Return (X, Y) of the center of cell containing provided text 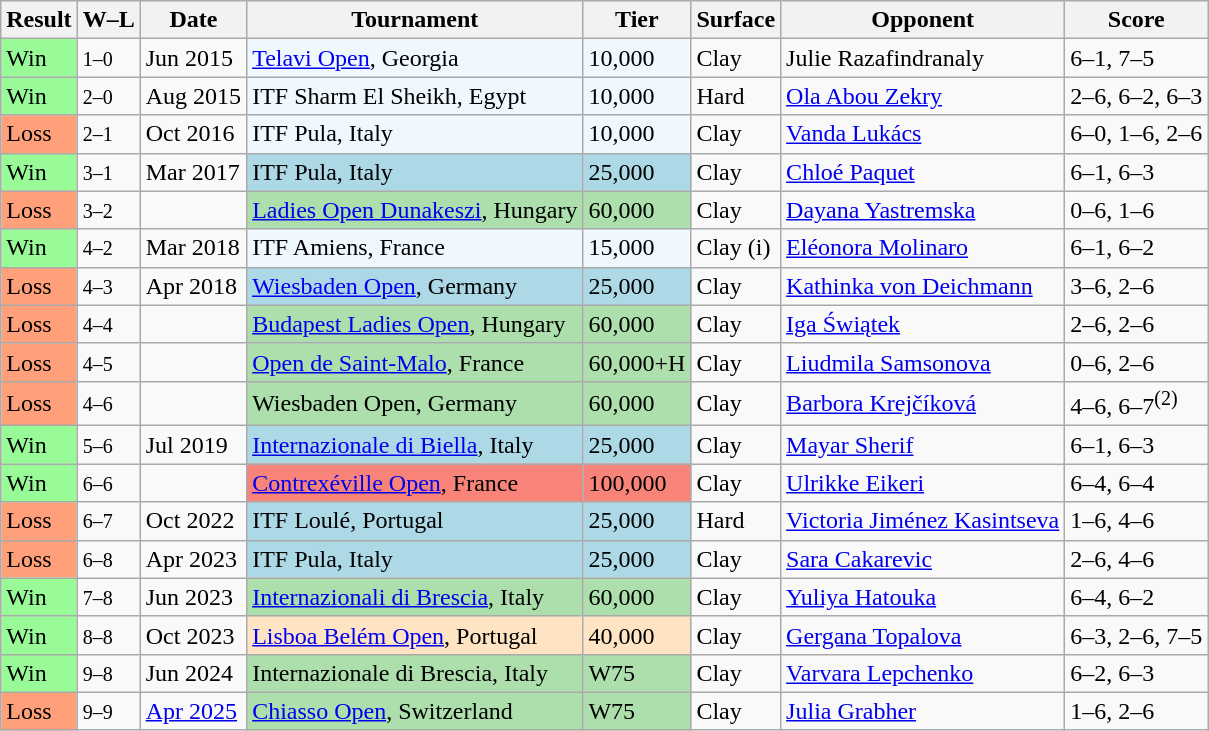
6–1, 7–5 (1136, 58)
Jul 2019 (193, 445)
6–7 (108, 521)
2–0 (108, 96)
Date (193, 20)
6–8 (108, 559)
Yuliya Hatouka (923, 597)
Liudmila Samsonova (923, 362)
4–4 (108, 324)
Oct 2023 (193, 635)
6–0, 1–6, 2–6 (1136, 134)
Iga Świątek (923, 324)
Sara Cakarevic (923, 559)
Surface (736, 20)
2–6, 4–6 (1136, 559)
6–2, 6–3 (1136, 673)
1–6, 2–6 (1136, 711)
4–6 (108, 404)
Mayar Sherif (923, 445)
Julie Razafindranaly (923, 58)
6–3, 2–6, 7–5 (1136, 635)
3–1 (108, 172)
6–1, 6–2 (1136, 248)
1–0 (108, 58)
Open de Saint-Malo, France (415, 362)
Oct 2022 (193, 521)
ITF Amiens, France (415, 248)
Vanda Lukács (923, 134)
Barbora Krejčíková (923, 404)
Aug 2015 (193, 96)
6–4, 6–2 (1136, 597)
3–2 (108, 210)
4–2 (108, 248)
Apr 2023 (193, 559)
Internazionali di Brescia, Italy (415, 597)
5–6 (108, 445)
Ladies Open Dunakeszi, Hungary (415, 210)
9–8 (108, 673)
9–9 (108, 711)
Victoria Jiménez Kasintseva (923, 521)
1–6, 4–6 (1136, 521)
Chloé Paquet (923, 172)
Jun 2024 (193, 673)
Mar 2018 (193, 248)
Tier (637, 20)
0–6, 1–6 (1136, 210)
Chiasso Open, Switzerland (415, 711)
Gergana Topalova (923, 635)
Jun 2023 (193, 597)
2–6, 6–2, 6–3 (1136, 96)
40,000 (637, 635)
ITF Loulé, Portugal (415, 521)
Clay (i) (736, 248)
2–1 (108, 134)
Jun 2015 (193, 58)
Apr 2025 (193, 711)
Ulrikke Eikeri (923, 483)
Mar 2017 (193, 172)
Varvara Lepchenko (923, 673)
Oct 2016 (193, 134)
Kathinka von Deichmann (923, 286)
100,000 (637, 483)
Opponent (923, 20)
4–5 (108, 362)
ITF Sharm El Sheikh, Egypt (415, 96)
Telavi Open, Georgia (415, 58)
7–8 (108, 597)
60,000+H (637, 362)
Eléonora Molinaro (923, 248)
Julia Grabher (923, 711)
3–6, 2–6 (1136, 286)
Apr 2018 (193, 286)
4–3 (108, 286)
Ola Abou Zekry (923, 96)
0–6, 2–6 (1136, 362)
Budapest Ladies Open, Hungary (415, 324)
6–6 (108, 483)
Score (1136, 20)
Contrexéville Open, France (415, 483)
Dayana Yastremska (923, 210)
6–4, 6–4 (1136, 483)
Tournament (415, 20)
Internazionale di Brescia, Italy (415, 673)
15,000 (637, 248)
W–L (108, 20)
2–6, 2–6 (1136, 324)
Lisboa Belém Open, Portugal (415, 635)
Internazionale di Biella, Italy (415, 445)
Result (39, 20)
4–6, 6–7(2) (1136, 404)
8–8 (108, 635)
